Locate the cell with the specified text and output its (X, Y) center coordinate. 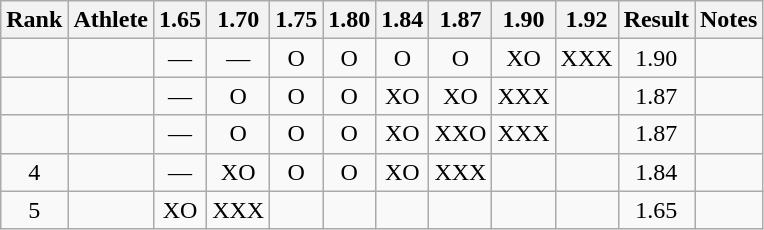
1.92 (586, 20)
1.75 (296, 20)
5 (34, 210)
Result (656, 20)
1.70 (238, 20)
XXO (460, 134)
Rank (34, 20)
Athlete (111, 20)
1.80 (350, 20)
4 (34, 172)
Notes (728, 20)
